Scan for the cell matching the given text and deliver its [X, Y] coordinate at center. 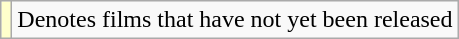
Denotes films that have not yet been released [235, 20]
